From the cell containing the given text, extract its center point as [x, y] coordinate. 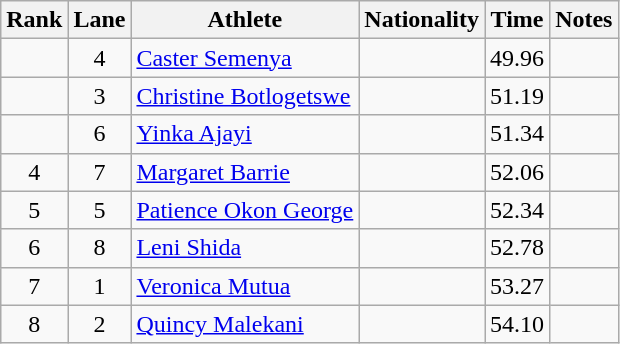
Veronica Mutua [245, 286]
Quincy Malekani [245, 324]
Yinka Ajayi [245, 134]
52.06 [518, 172]
Christine Botlogetswe [245, 96]
54.10 [518, 324]
49.96 [518, 58]
1 [100, 286]
Nationality [422, 20]
Lane [100, 20]
Margaret Barrie [245, 172]
53.27 [518, 286]
51.34 [518, 134]
52.34 [518, 210]
3 [100, 96]
51.19 [518, 96]
Caster Semenya [245, 58]
Patience Okon George [245, 210]
Leni Shida [245, 248]
2 [100, 324]
Rank [34, 20]
Time [518, 20]
Athlete [245, 20]
52.78 [518, 248]
Notes [584, 20]
